Scan for the cell matching the given text and deliver its (X, Y) coordinate at center. 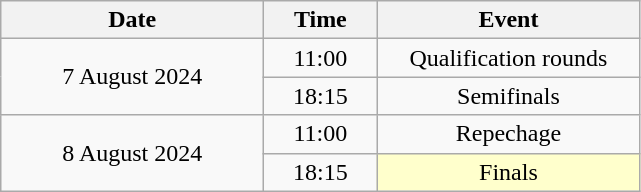
Repechage (508, 134)
Event (508, 20)
Finals (508, 172)
7 August 2024 (132, 77)
Qualification rounds (508, 58)
Semifinals (508, 96)
Time (320, 20)
8 August 2024 (132, 153)
Date (132, 20)
